Output the (X, Y) coordinate of the center of the cell containing the given text.  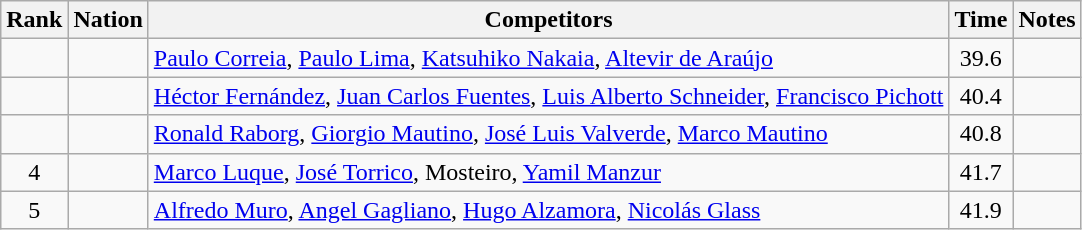
40.8 (981, 134)
4 (34, 172)
Alfredo Muro, Angel Gagliano, Hugo Alzamora, Nicolás Glass (548, 210)
5 (34, 210)
Competitors (548, 20)
Paulo Correia, Paulo Lima, Katsuhiko Nakaia, Altevir de Araújo (548, 58)
Marco Luque, José Torrico, Mosteiro, Yamil Manzur (548, 172)
40.4 (981, 96)
Nation (108, 20)
Rank (34, 20)
Ronald Raborg, Giorgio Mautino, José Luis Valverde, Marco Mautino (548, 134)
Time (981, 20)
41.9 (981, 210)
Héctor Fernández, Juan Carlos Fuentes, Luis Alberto Schneider, Francisco Pichott (548, 96)
39.6 (981, 58)
Notes (1047, 20)
41.7 (981, 172)
